Extract the [X, Y] coordinate from the center of the cell holding the provided text.  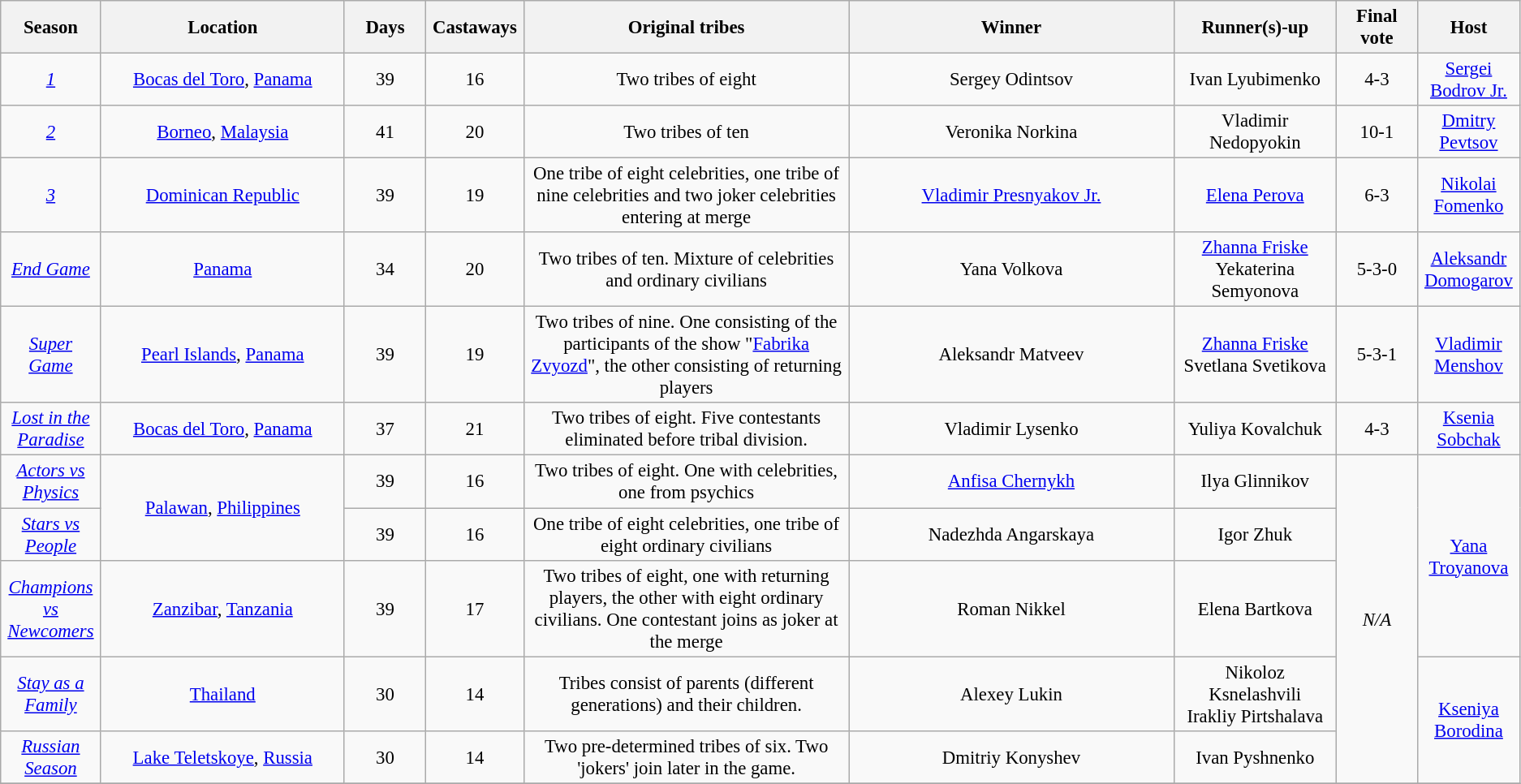
3 [50, 196]
Zhanna FriskeYekaterina Semyonova [1255, 269]
Ivan Lyubimenko [1255, 80]
Palawan, Philippines [222, 508]
Two tribes of eight [686, 80]
Two tribes of eight, one with returning players, the other with eight ordinary civilians. One contestant joins as joker at the merge [686, 609]
Lost in the Paradise [50, 429]
Yana Volkova [1011, 269]
Days [385, 28]
Russian Season [50, 756]
Yana Troyanova [1468, 556]
Aleksandr Domogarov [1468, 269]
17 [476, 609]
Dmitriy Konyshev [1011, 756]
Winner [1011, 28]
Castaways [476, 28]
Veronika Norkina [1011, 131]
Zanzibar, Tanzania [222, 609]
Ilya Glinnikov [1255, 482]
Two pre-determined tribes of six. Two 'jokers' join later in the game. [686, 756]
5-3-1 [1377, 355]
Dmitry Pevtsov [1468, 131]
Vladimir Nedopyokin [1255, 131]
Pearl Islands, Panama [222, 355]
Anfisa Chernykh [1011, 482]
Location [222, 28]
Nadezhda Angarskaya [1011, 534]
Vladimir Lysenko [1011, 429]
6-3 [1377, 196]
Yuliya Kovalchuk [1255, 429]
Nikoloz KsnelashviliIrakliy Pirtshalava [1255, 694]
41 [385, 131]
Stay as a Family [50, 694]
Dominican Republic [222, 196]
Sergey Odintsov [1011, 80]
Roman Nikkel [1011, 609]
37 [385, 429]
Sergei Bodrov Jr. [1468, 80]
10-1 [1377, 131]
Two tribes of ten [686, 131]
Two tribes of eight. Five contestants eliminated before tribal division. [686, 429]
Final vote [1377, 28]
Borneo, Malaysia [222, 131]
2 [50, 131]
Stars vs People [50, 534]
Season [50, 28]
21 [476, 429]
Kseniya Borodina [1468, 720]
Vladimir Presnyakov Jr. [1011, 196]
Vladimir Menshov [1468, 355]
Two tribes of ten. Mixture of celebrities and ordinary civilians [686, 269]
Two tribes of eight. One with celebrities, one from psychics [686, 482]
Elena Bartkova [1255, 609]
End Game [50, 269]
Alexey Lukin [1011, 694]
Original tribes [686, 28]
Thailand [222, 694]
Champions vs Newcomers [50, 609]
Host [1468, 28]
Runner(s)-up [1255, 28]
Two tribes of nine. One consisting of the participants of the show "Fabrika Zvyozd", the other consisting of returning players [686, 355]
Zhanna FriskeSvetlana Svetikova [1255, 355]
34 [385, 269]
N/A [1377, 619]
Ksenia Sobchak [1468, 429]
Lake Teletskoye, Russia [222, 756]
Panama [222, 269]
One tribe of eight celebrities, one tribe of nine celebrities and two joker celebrities entering at merge [686, 196]
Igor Zhuk [1255, 534]
Elena Perova [1255, 196]
Actors vs Physics [50, 482]
Aleksandr Matveev [1011, 355]
Nikolai Fomenko [1468, 196]
1 [50, 80]
Ivan Pyshnenko [1255, 756]
5-3-0 [1377, 269]
One tribe of eight celebrities, one tribe of eight ordinary civilians [686, 534]
Super Game [50, 355]
Tribes consist of parents (different generations) and their children. [686, 694]
